Detect which cell encompasses the target text, then output its (X, Y) center coordinate. 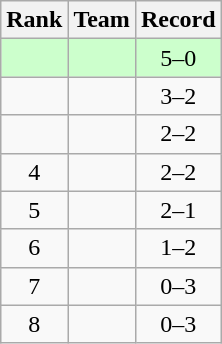
Record (178, 20)
Rank (34, 20)
5–0 (178, 58)
2–1 (178, 210)
7 (34, 286)
6 (34, 248)
5 (34, 210)
Team (102, 20)
4 (34, 172)
1–2 (178, 248)
8 (34, 324)
3–2 (178, 96)
